Find where the given text appears and provide that cell's center as [x, y] coordinate. 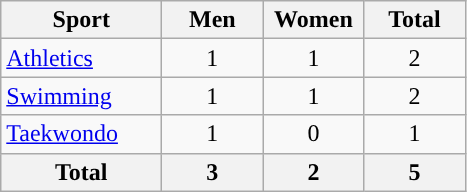
0 [314, 134]
Athletics [82, 58]
5 [414, 172]
3 [212, 172]
Sport [82, 20]
Men [212, 20]
Taekwondo [82, 134]
Women [314, 20]
Swimming [82, 96]
